Pinpoint the cell where the given text exists, returning its (x, y) midpoint coordinate. 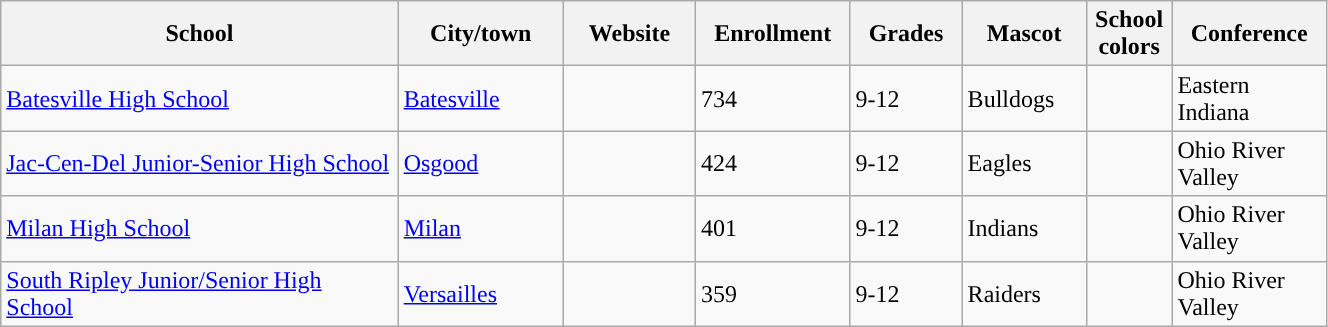
Versailles (480, 294)
Milan High School (200, 228)
Batesville (480, 98)
Osgood (480, 164)
424 (773, 164)
City/town (480, 34)
Milan (480, 228)
School (200, 34)
Raiders (1024, 294)
Batesville High School (200, 98)
Grades (906, 34)
Eastern Indiana (1249, 98)
Mascot (1024, 34)
Website (629, 34)
Bulldogs (1024, 98)
Eagles (1024, 164)
School colors (1129, 34)
734 (773, 98)
Conference (1249, 34)
359 (773, 294)
South Ripley Junior/Senior High School (200, 294)
Jac-Cen-Del Junior-Senior High School (200, 164)
Indians (1024, 228)
401 (773, 228)
Enrollment (773, 34)
